Capture the cell that displays the provided text and extract its (x, y) central coordinate. 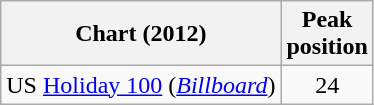
US Holiday 100 (Billboard) (141, 85)
Peakposition (327, 34)
24 (327, 85)
Chart (2012) (141, 34)
